Find where the given text appears and provide that cell's center as [x, y] coordinate. 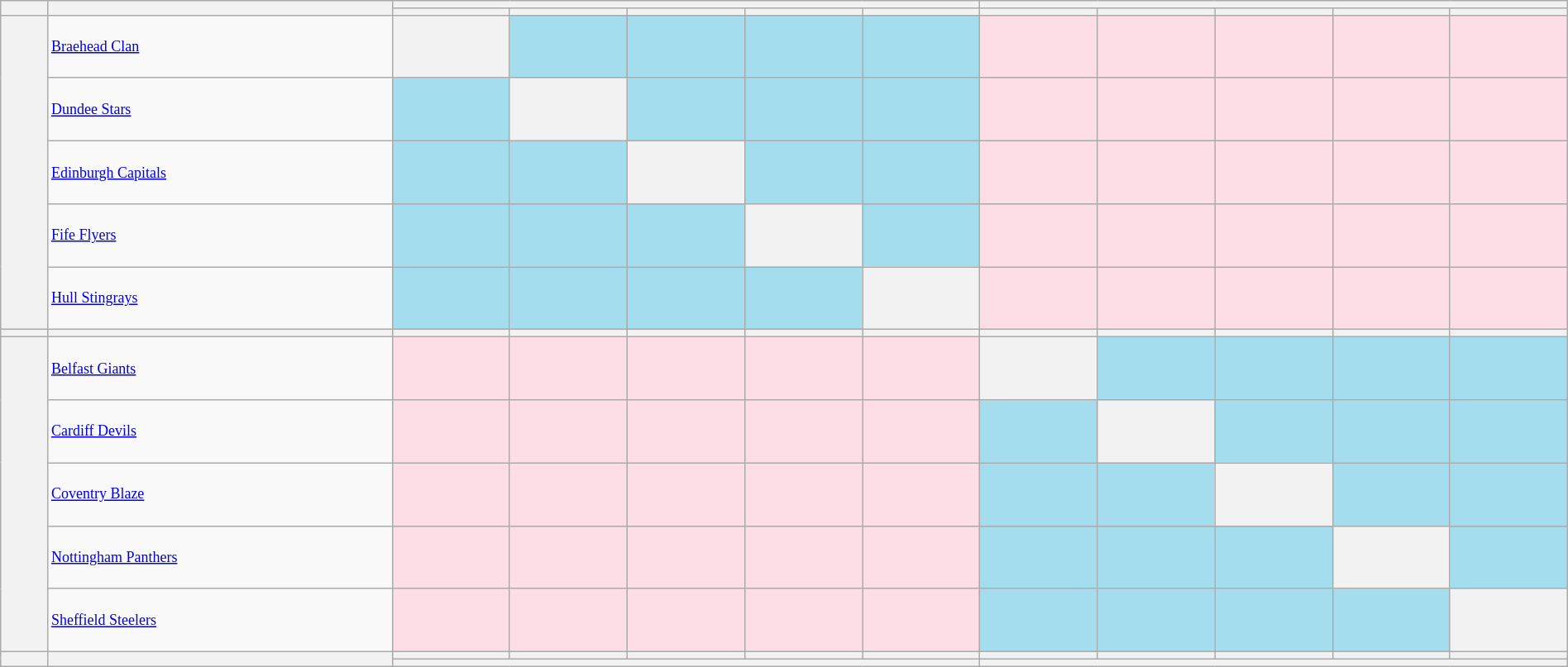
Edinburgh Capitals [220, 172]
Sheffield Steelers [220, 620]
Cardiff Devils [220, 431]
Hull Stingrays [220, 298]
Nottingham Panthers [220, 557]
Braehead Clan [220, 46]
Dundee Stars [220, 109]
Fife Flyers [220, 236]
Coventry Blaze [220, 494]
Belfast Giants [220, 369]
